Provide the (x, y) coordinate of the cell's center where the given text is located.  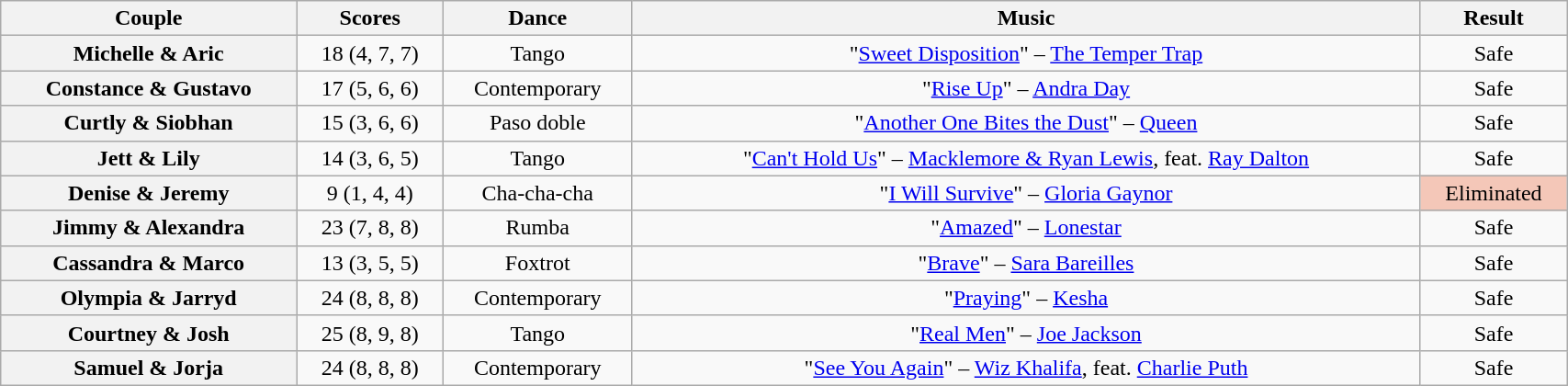
Paso doble (538, 123)
15 (3, 6, 6) (370, 123)
Cha-cha-cha (538, 193)
Samuel & Jorja (149, 368)
Result (1494, 18)
18 (4, 7, 7) (370, 53)
Rumba (538, 228)
Scores (370, 18)
Dance (538, 18)
Jimmy & Alexandra (149, 228)
"Rise Up" – Andra Day (1027, 88)
Courtney & Josh (149, 333)
"Can't Hold Us" – Macklemore & Ryan Lewis, feat. Ray Dalton (1027, 158)
Cassandra & Marco (149, 263)
Music (1027, 18)
Michelle & Aric (149, 53)
23 (7, 8, 8) (370, 228)
Constance & Gustavo (149, 88)
"Real Men" – Joe Jackson (1027, 333)
"I Will Survive" – Gloria Gaynor (1027, 193)
Eliminated (1494, 193)
"Sweet Disposition" – The Temper Trap (1027, 53)
"Praying" – Kesha (1027, 298)
"See You Again" – Wiz Khalifa, feat. Charlie Puth (1027, 368)
Denise & Jeremy (149, 193)
9 (1, 4, 4) (370, 193)
14 (3, 6, 5) (370, 158)
"Amazed" – Lonestar (1027, 228)
Curtly & Siobhan (149, 123)
Olympia & Jarryd (149, 298)
Foxtrot (538, 263)
25 (8, 9, 8) (370, 333)
17 (5, 6, 6) (370, 88)
13 (3, 5, 5) (370, 263)
Jett & Lily (149, 158)
Couple (149, 18)
"Another One Bites the Dust" – Queen (1027, 123)
"Brave" – Sara Bareilles (1027, 263)
